Provide the [x, y] coordinate of the cell's center where the given text is located.  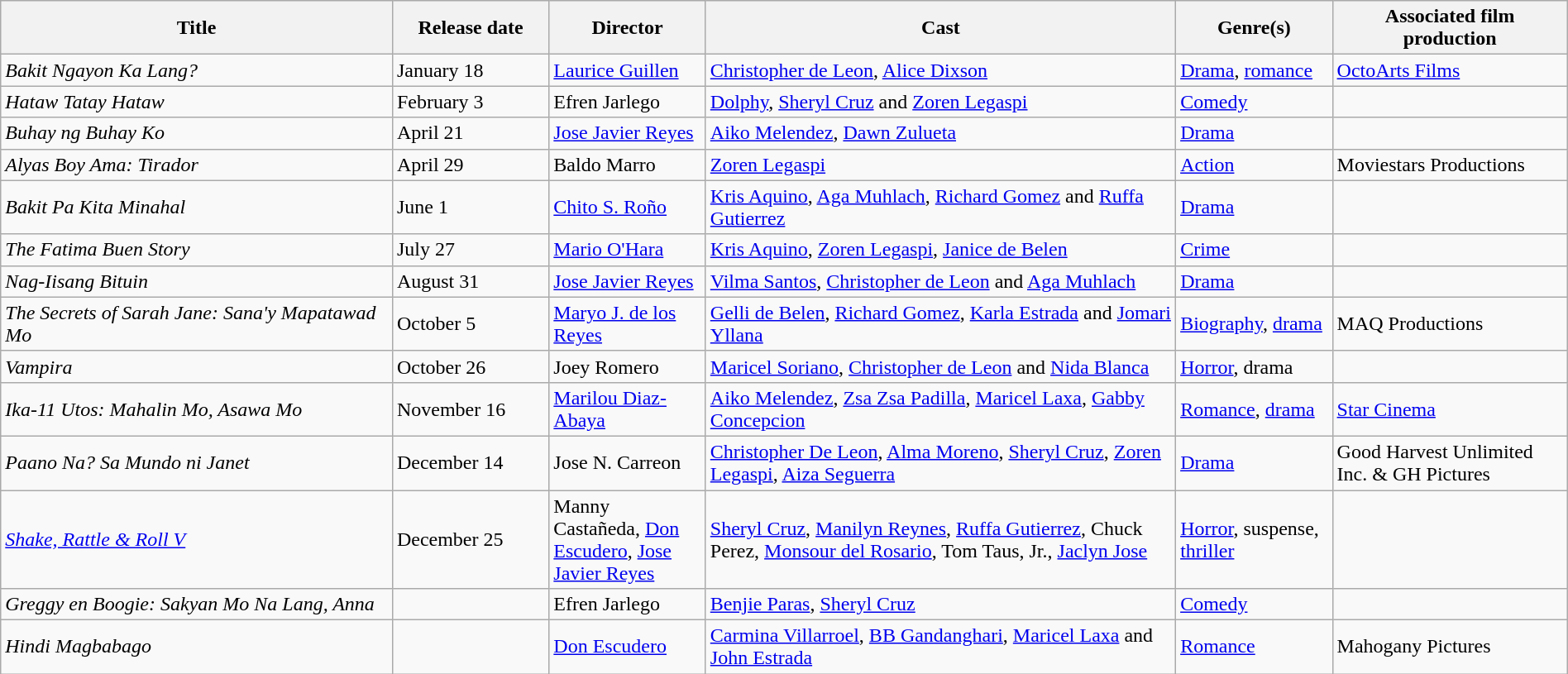
Hataw Tatay Hataw [197, 102]
December 14 [470, 463]
Sheryl Cruz, Manilyn Reynes, Ruffa Gutierrez, Chuck Perez, Monsour del Rosario, Tom Taus, Jr., Jaclyn Jose [940, 539]
OctoArts Films [1450, 70]
Zoren Legaspi [940, 165]
Romance [1254, 647]
April 29 [470, 165]
Dolphy, Sheryl Cruz and Zoren Legaspi [940, 102]
Chito S. Roño [627, 207]
Aiko Melendez, Zsa Zsa Padilla, Maricel Laxa, Gabby Concepcion [940, 409]
Laurice Guillen [627, 70]
Star Cinema [1450, 409]
Greggy en Boogie: Sakyan Mo Na Lang, Anna [197, 605]
Ika-11 Utos: Mahalin Mo, Asawa Mo [197, 409]
October 26 [470, 366]
Shake, Rattle & Roll V [197, 539]
Gelli de Belen, Richard Gomez, Karla Estrada and Jomari Yllana [940, 324]
Mario O'Hara [627, 250]
Carmina Villarroel, BB Gandanghari, Maricel Laxa and John Estrada [940, 647]
Jose N. Carreon [627, 463]
Baldo Marro [627, 165]
Maricel Soriano, Christopher de Leon and Nida Blanca [940, 366]
Kris Aquino, Aga Muhlach, Richard Gomez and Ruffa Gutierrez [940, 207]
Biography, drama [1254, 324]
July 27 [470, 250]
Vilma Santos, Christopher de Leon and Aga Muhlach [940, 281]
April 21 [470, 133]
June 1 [470, 207]
Paano Na? Sa Mundo ni Janet [197, 463]
January 18 [470, 70]
Christopher De Leon, Alma Moreno, Sheryl Cruz, Zoren Legaspi, Aiza Seguerra [940, 463]
Marilou Diaz-Abaya [627, 409]
December 25 [470, 539]
Release date [470, 28]
Alyas Boy Ama: Tirador [197, 165]
Joey Romero [627, 366]
Good Harvest Unlimited Inc. & GH Pictures [1450, 463]
Hindi Magbabago [197, 647]
Horror, drama [1254, 366]
Action [1254, 165]
MAQ Productions [1450, 324]
Crime [1254, 250]
Maryo J. de los Reyes [627, 324]
Christopher de Leon, Alice Dixson [940, 70]
Benjie Paras, Sheryl Cruz [940, 605]
Manny Castañeda, Don Escudero, Jose Javier Reyes [627, 539]
Title [197, 28]
Director [627, 28]
Nag-Iisang Bituin [197, 281]
Kris Aquino, Zoren Legaspi, Janice de Belen [940, 250]
Mahogany Pictures [1450, 647]
Romance, drama [1254, 409]
February 3 [470, 102]
October 5 [470, 324]
Bakit Pa Kita Minahal [197, 207]
Don Escudero [627, 647]
Drama, romance [1254, 70]
Moviestars Productions [1450, 165]
Horror, suspense, thriller [1254, 539]
Bakit Ngayon Ka Lang? [197, 70]
Associated film production [1450, 28]
Cast [940, 28]
November 16 [470, 409]
The Secrets of Sarah Jane: Sana'y Mapatawad Mo [197, 324]
The Fatima Buen Story [197, 250]
Aiko Melendez, Dawn Zulueta [940, 133]
Genre(s) [1254, 28]
Vampira [197, 366]
Buhay ng Buhay Ko [197, 133]
August 31 [470, 281]
